Determine the (X, Y) coordinate at the center of the cell enclosing the given text.  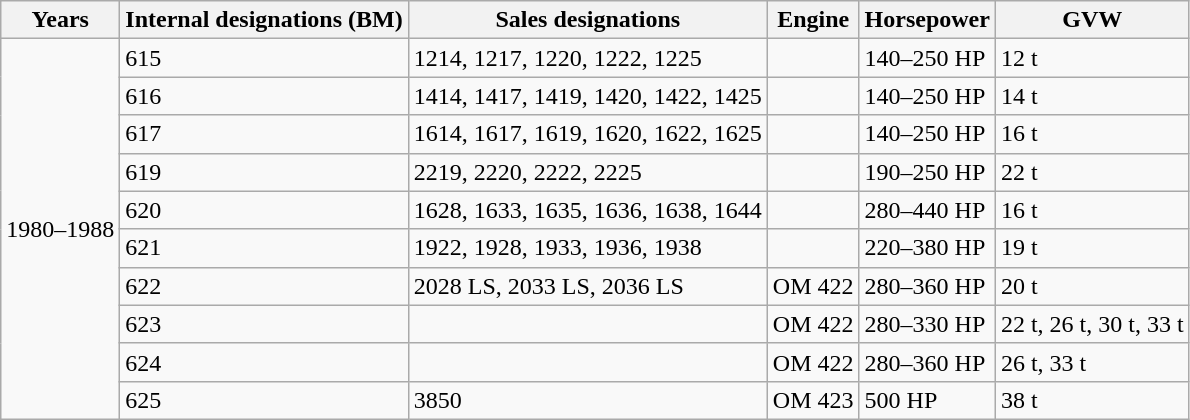
22 t (1092, 172)
622 (264, 286)
Engine (813, 20)
1214, 1217, 1220, 1222, 1225 (588, 58)
OM 423 (813, 400)
624 (264, 362)
190–250 HP (927, 172)
Horsepower (927, 20)
1922, 1928, 1933, 1936, 1938 (588, 248)
14 t (1092, 96)
22 t, 26 t, 30 t, 33 t (1092, 324)
623 (264, 324)
38 t (1092, 400)
617 (264, 134)
1614, 1617, 1619, 1620, 1622, 1625 (588, 134)
500 HP (927, 400)
616 (264, 96)
280–330 HP (927, 324)
1414, 1417, 1419, 1420, 1422, 1425 (588, 96)
615 (264, 58)
1980–1988 (60, 230)
3850 (588, 400)
GVW (1092, 20)
625 (264, 400)
Internal designations (BM) (264, 20)
280–440 HP (927, 210)
2219, 2220, 2222, 2225 (588, 172)
220–380 HP (927, 248)
26 t, 33 t (1092, 362)
620 (264, 210)
621 (264, 248)
12 t (1092, 58)
19 t (1092, 248)
619 (264, 172)
Sales designations (588, 20)
2028 LS, 2033 LS, 2036 LS (588, 286)
Years (60, 20)
20 t (1092, 286)
1628, 1633, 1635, 1636, 1638, 1644 (588, 210)
